Determine the [X, Y] coordinate at the center of the cell enclosing the given text.  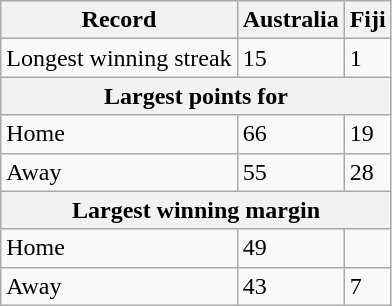
7 [368, 286]
66 [290, 134]
Largest points for [196, 96]
15 [290, 58]
Record [119, 20]
28 [368, 172]
Longest winning streak [119, 58]
43 [290, 286]
Fiji [368, 20]
1 [368, 58]
49 [290, 248]
Australia [290, 20]
55 [290, 172]
Largest winning margin [196, 210]
19 [368, 134]
